Search for the cell housing the specified text and yield its (x, y) center coordinate. 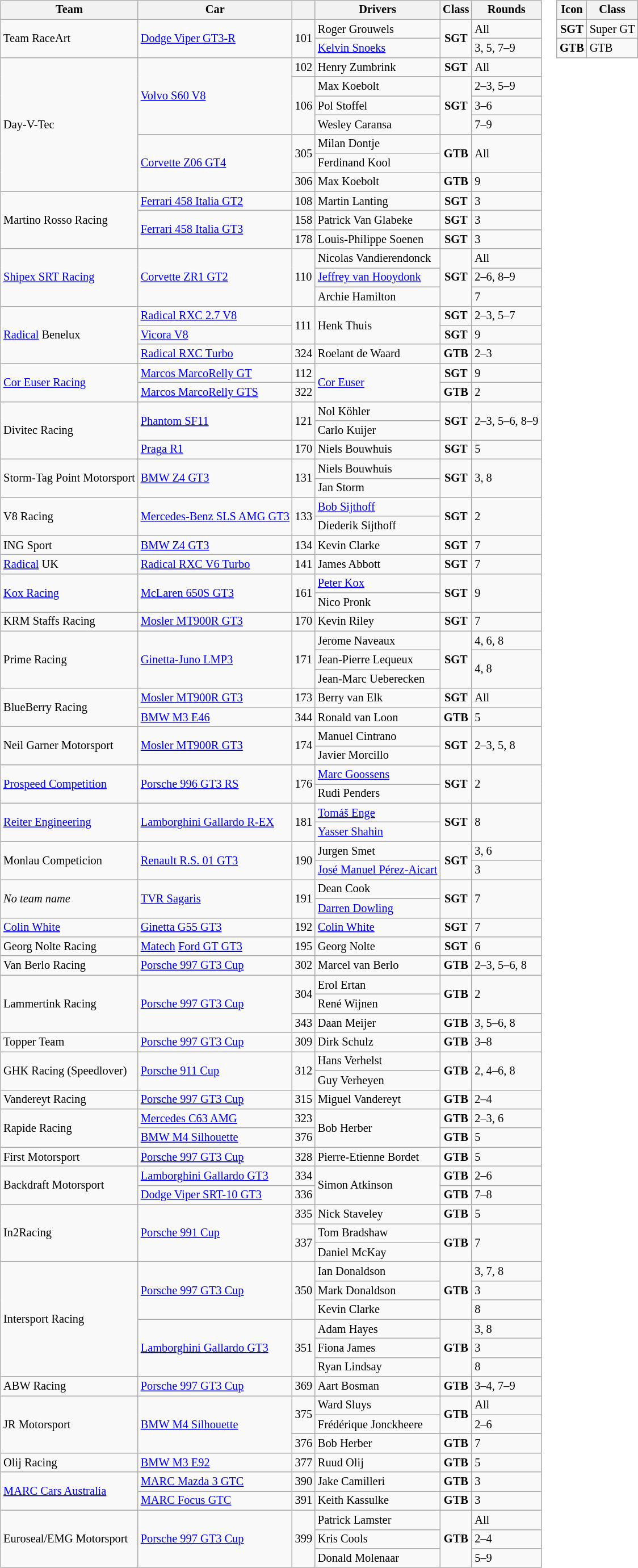
Jurgen Smet (377, 851)
Mercedes C63 AMG (215, 1119)
390 (304, 1482)
369 (304, 1386)
134 (304, 545)
315 (304, 1099)
Pol Stoffel (377, 106)
350 (304, 1290)
Yasser Shahin (377, 832)
Roelant de Waard (377, 354)
Drivers (377, 10)
Porsche 911 Cup (215, 1071)
Porsche 991 Cup (215, 1234)
Kris Cools (377, 1539)
3, 7, 8 (506, 1272)
Kevin Riley (377, 622)
Martino Rosso Racing (69, 220)
Patrick Lamster (377, 1520)
2–3, 5–7 (506, 316)
Georg Nolte (377, 947)
Ronald van Loon (377, 717)
Marcos MarcoRelly GT (215, 373)
Storm-Tag Point Motorsport (69, 478)
Mercedes-Benz SLS AMG GT3 (215, 517)
4, 8 (506, 669)
Adam Hayes (377, 1329)
Roger Grouwels (377, 29)
Vandereyt Racing (69, 1099)
Van Berlo Racing (69, 965)
Volvo S60 V8 (215, 97)
3–4, 7–9 (506, 1386)
Simon Atkinson (377, 1186)
BlueBerry Racing (69, 708)
Rudi Penders (377, 794)
Pierre-Etienne Bordet (377, 1157)
312 (304, 1071)
344 (304, 717)
2–3, 5–6, 8–9 (506, 420)
ING Sport (69, 545)
Ruud Olij (377, 1463)
Nicolas Vandierendonck (377, 258)
Porsche 996 GT3 RS (215, 784)
174 (304, 746)
Day-V-Tec (69, 125)
141 (304, 565)
2–3 (506, 354)
Marcos MarcoRelly GTS (215, 392)
391 (304, 1501)
195 (304, 947)
Prospeed Competition (69, 784)
Jean-Marc Ueberecken (377, 679)
Bob Sijthoff (377, 507)
178 (304, 240)
191 (304, 898)
102 (304, 68)
Jake Camilleri (377, 1482)
Icon (572, 10)
Super GT (612, 29)
Miguel Vandereyt (377, 1099)
Prime Racing (69, 660)
Dodge Viper SRT-10 GT3 (215, 1195)
2–3, 5, 8 (506, 746)
304 (304, 994)
192 (304, 927)
Erol Ertan (377, 985)
171 (304, 660)
Radical Benelux (69, 335)
190 (304, 861)
Corvette Z06 GT4 (215, 162)
Renault R.S. 01 GT3 (215, 861)
Dodge Viper GT3-R (215, 39)
Marcel van Berlo (377, 965)
Nico Pronk (377, 603)
Tomáš Enge (377, 813)
Ian Donaldson (377, 1272)
Hans Verhelst (377, 1061)
Neil Garner Motorsport (69, 746)
Tom Bradshaw (377, 1234)
377 (304, 1463)
BMW M3 E46 (215, 717)
Topper Team (69, 1042)
Carlo Kuijer (377, 430)
Olij Racing (69, 1463)
4, 6, 8 (506, 641)
3–8 (506, 1042)
3, 5–6, 8 (506, 1023)
Reiter Engineering (69, 822)
101 (304, 39)
McLaren 650S GT3 (215, 593)
3, 5, 7–9 (506, 48)
176 (304, 784)
399 (304, 1539)
306 (304, 182)
JR Motorsport (69, 1424)
MARC Cars Australia (69, 1491)
Corvette ZR1 GT2 (215, 277)
Radical RXC 2.7 V8 (215, 316)
Manuel Cintrano (377, 737)
Jean-Pierre Lequeux (377, 660)
René Wijnen (377, 1004)
309 (304, 1042)
337 (304, 1243)
110 (304, 277)
7–9 (506, 125)
Euroseal/EMG Motorsport (69, 1539)
Frédérique Jonckheere (377, 1424)
MARC Focus GTC (215, 1501)
Car (215, 10)
161 (304, 593)
133 (304, 517)
Darren Dowling (377, 908)
Daniel McKay (377, 1252)
Fiona James (377, 1348)
Peter Kox (377, 583)
Jerome Naveaux (377, 641)
Shipex SRT Racing (69, 277)
Ferrari 458 Italia GT2 (215, 201)
111 (304, 325)
336 (304, 1195)
Ferdinand Kool (377, 163)
305 (304, 153)
Patrick Van Glabeke (377, 220)
Henk Thuis (377, 325)
Martin Lanting (377, 201)
375 (304, 1415)
Rapide Racing (69, 1128)
Cor Euser Racing (69, 383)
Ryan Lindsay (377, 1367)
3–6 (506, 106)
181 (304, 822)
In2Racing (69, 1234)
Radical RXC Turbo (215, 354)
334 (304, 1176)
131 (304, 478)
Lammertink Racing (69, 1004)
Wesley Caransa (377, 125)
351 (304, 1348)
Keith Kassulke (377, 1501)
Ward Sluys (377, 1406)
Ferrari 458 Italia GT3 (215, 229)
121 (304, 420)
Louis-Philippe Soenen (377, 240)
Ginetta-Juno LMP3 (215, 660)
Milan Dontje (377, 144)
Javier Morcillo (377, 755)
Rounds (506, 10)
José Manuel Pérez-Aicart (377, 870)
Vicora V8 (215, 335)
Jan Storm (377, 488)
Diederik Sijthoff (377, 526)
112 (304, 373)
335 (304, 1214)
Phantom SF11 (215, 420)
ABW Racing (69, 1386)
2–3, 6 (506, 1119)
Georg Nolte Racing (69, 947)
302 (304, 965)
Radical RXC V6 Turbo (215, 565)
5–9 (506, 1558)
TVR Sagaris (215, 898)
MARC Mazda 3 GTC (215, 1482)
3, 6 (506, 851)
6 (506, 947)
Jeffrey van Hooydonk (377, 278)
James Abbott (377, 565)
2–6, 8–9 (506, 278)
158 (304, 220)
322 (304, 392)
108 (304, 201)
2–3, 5–9 (506, 86)
173 (304, 698)
Guy Verheyen (377, 1080)
323 (304, 1119)
Lamborghini Gallardo R-EX (215, 822)
Kelvin Snoeks (377, 48)
Daan Meijer (377, 1023)
Team RaceArt (69, 39)
Henry Zumbrink (377, 68)
324 (304, 354)
Team (69, 10)
Nol Köhler (377, 411)
First Motorsport (69, 1157)
106 (304, 106)
Aart Bosman (377, 1386)
2, 4–6, 8 (506, 1071)
Divitec Racing (69, 430)
Donald Molenaar (377, 1558)
Backdraft Motorsport (69, 1186)
Cor Euser (377, 383)
Kox Racing (69, 593)
V8 Racing (69, 517)
Ginetta G55 GT3 (215, 927)
GHK Racing (Speedlover) (69, 1071)
KRM Staffs Racing (69, 622)
343 (304, 1023)
Nick Staveley (377, 1214)
No team name (69, 898)
Mark Donaldson (377, 1291)
2–3, 5–6, 8 (506, 965)
Monlau Competicion (69, 861)
Marc Goossens (377, 775)
Archie Hamilton (377, 296)
Berry van Elk (377, 698)
Intersport Racing (69, 1319)
328 (304, 1157)
7–8 (506, 1195)
BMW M3 E92 (215, 1463)
Dean Cook (377, 889)
Dirk Schulz (377, 1042)
Matech Ford GT GT3 (215, 947)
Praga R1 (215, 450)
Radical UK (69, 565)
